Capture the cell that displays the provided text and extract its (X, Y) central coordinate. 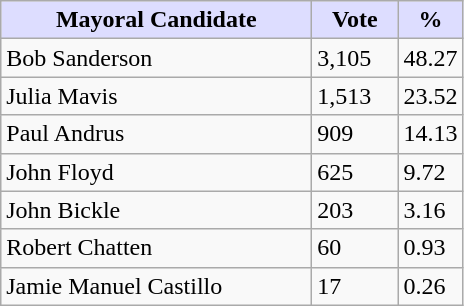
John Floyd (156, 172)
1,513 (355, 96)
Vote (355, 20)
14.13 (430, 134)
0.93 (430, 248)
909 (355, 134)
% (430, 20)
Julia Mavis (156, 96)
23.52 (430, 96)
9.72 (430, 172)
Bob Sanderson (156, 58)
Jamie Manuel Castillo (156, 286)
John Bickle (156, 210)
3.16 (430, 210)
3,105 (355, 58)
Mayoral Candidate (156, 20)
203 (355, 210)
Paul Andrus (156, 134)
625 (355, 172)
Robert Chatten (156, 248)
0.26 (430, 286)
60 (355, 248)
48.27 (430, 58)
17 (355, 286)
